Find where the given text appears and provide that cell's center as (X, Y) coordinate. 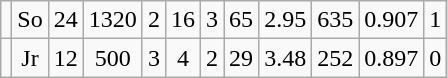
Jr (30, 58)
500 (112, 58)
0.907 (392, 20)
29 (242, 58)
12 (66, 58)
3.48 (286, 58)
252 (336, 58)
2.95 (286, 20)
24 (66, 20)
1320 (112, 20)
So (30, 20)
4 (182, 58)
16 (182, 20)
635 (336, 20)
65 (242, 20)
0.897 (392, 58)
1 (436, 20)
0 (436, 58)
